Scan for the cell matching the given text and deliver its (x, y) coordinate at center. 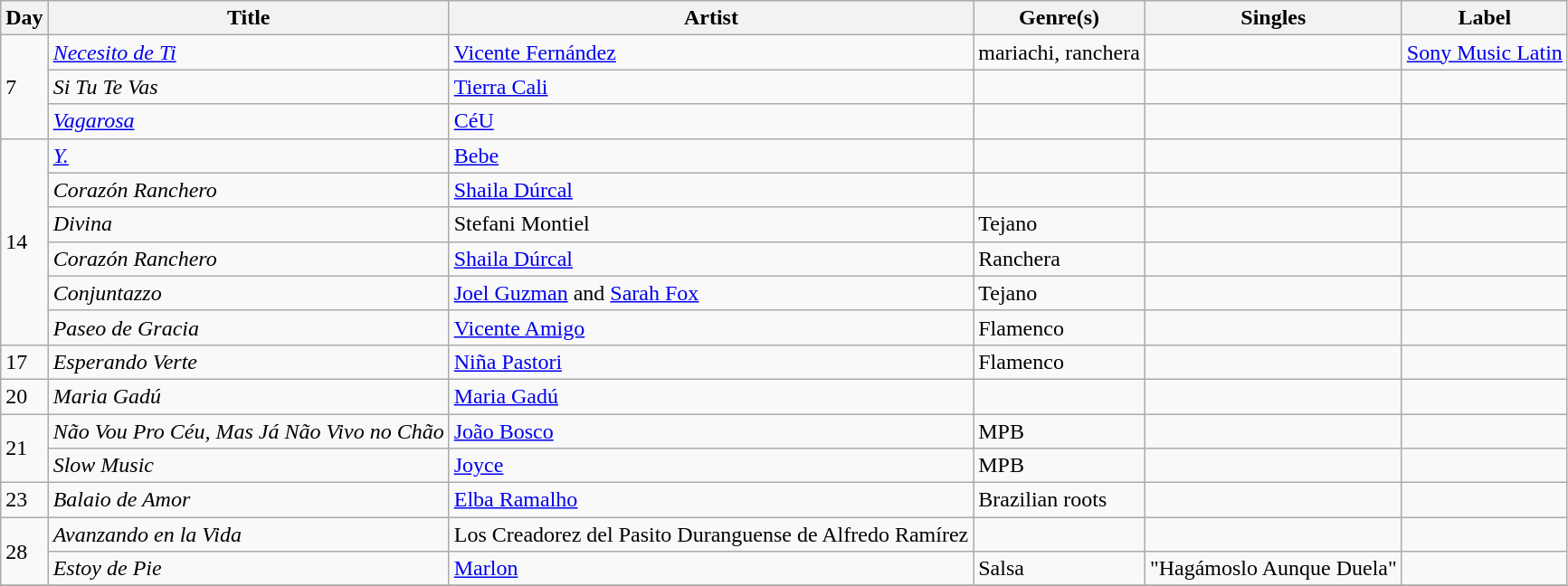
Slow Music (248, 466)
Sony Music Latin (1484, 52)
Day (24, 18)
Conjuntazzo (248, 293)
Joel Guzman and Sarah Fox (711, 293)
7 (24, 87)
Não Vou Pro Céu, Mas Já Não Vivo no Chão (248, 431)
Label (1484, 18)
Singles (1273, 18)
17 (24, 362)
Esperando Verte (248, 362)
Ranchera (1060, 259)
Stefani Montiel (711, 224)
Title (248, 18)
"Hagámoslo Aunque Duela" (1273, 569)
Avanzando en la Vida (248, 534)
28 (24, 552)
Divina (248, 224)
mariachi, ranchera (1060, 52)
Paseo de Gracia (248, 327)
Vicente Fernández (711, 52)
Vicente Amigo (711, 327)
Y. (248, 156)
Joyce (711, 466)
Marlon (711, 569)
CéU (711, 121)
Niña Pastori (711, 362)
Genre(s) (1060, 18)
Vagarosa (248, 121)
Brazilian roots (1060, 500)
Salsa (1060, 569)
Bebe (711, 156)
Los Creadorez del Pasito Duranguense de Alfredo Ramírez (711, 534)
Si Tu Te Vas (248, 87)
Balaio de Amor (248, 500)
21 (24, 449)
Estoy de Pie (248, 569)
23 (24, 500)
Tierra Cali (711, 87)
Necesito de Ti (248, 52)
Elba Ramalho (711, 500)
Artist (711, 18)
14 (24, 241)
João Bosco (711, 431)
20 (24, 396)
